Return the [x, y] coordinate for the center point of the cell that contains the specified text.  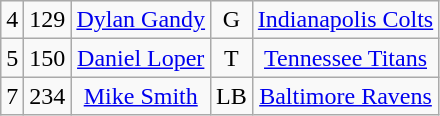
LB [232, 96]
Baltimore Ravens [345, 96]
Daniel Loper [141, 58]
Indianapolis Colts [345, 20]
G [232, 20]
129 [48, 20]
Dylan Gandy [141, 20]
150 [48, 58]
Mike Smith [141, 96]
234 [48, 96]
5 [12, 58]
7 [12, 96]
4 [12, 20]
Tennessee Titans [345, 58]
T [232, 58]
